Capture the cell that displays the provided text and extract its [X, Y] central coordinate. 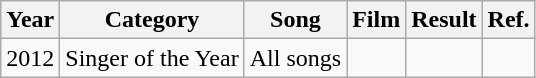
Result [444, 20]
Singer of the Year [152, 58]
Ref. [508, 20]
Film [376, 20]
All songs [295, 58]
Category [152, 20]
Song [295, 20]
Year [30, 20]
2012 [30, 58]
